Output the (X, Y) coordinate of the center of the cell containing the given text.  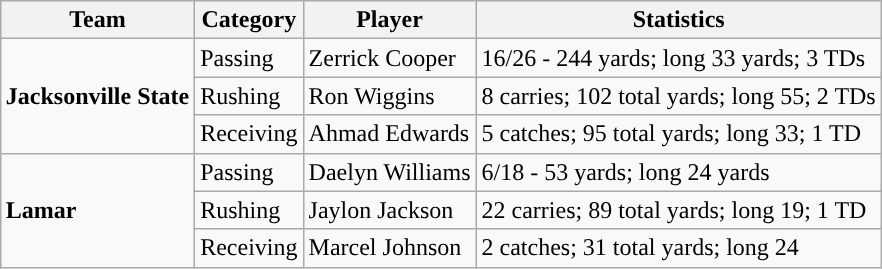
8 carries; 102 total yards; long 55; 2 TDs (678, 96)
Zerrick Cooper (390, 58)
16/26 - 244 yards; long 33 yards; 3 TDs (678, 58)
Statistics (678, 20)
Ahmad Edwards (390, 134)
Jaylon Jackson (390, 210)
Player (390, 20)
5 catches; 95 total yards; long 33; 1 TD (678, 134)
Team (97, 20)
22 carries; 89 total yards; long 19; 1 TD (678, 210)
Ron Wiggins (390, 96)
6/18 - 53 yards; long 24 yards (678, 172)
Marcel Johnson (390, 248)
Category (249, 20)
Jacksonville State (97, 96)
2 catches; 31 total yards; long 24 (678, 248)
Lamar (97, 210)
Daelyn Williams (390, 172)
